Search for the cell housing the specified text and yield its [x, y] center coordinate. 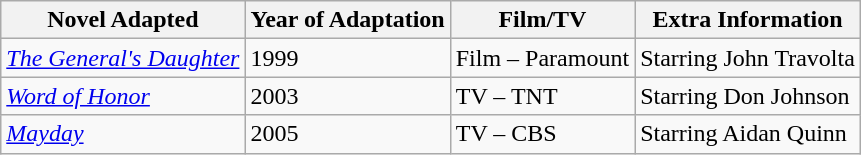
2005 [348, 134]
1999 [348, 58]
Novel Adapted [123, 20]
TV – CBS [542, 134]
Film – Paramount [542, 58]
The General's Daughter [123, 58]
Extra Information [748, 20]
Starring Aidan Quinn [748, 134]
Starring Don Johnson [748, 96]
Mayday [123, 134]
Year of Adaptation [348, 20]
Starring John Travolta [748, 58]
Word of Honor [123, 96]
2003 [348, 96]
Film/TV [542, 20]
TV – TNT [542, 96]
